Search for the cell housing the specified text and yield its [x, y] center coordinate. 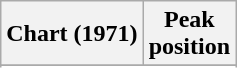
Peakposition [189, 34]
Chart (1971) [72, 34]
